From the cell containing the given text, extract its center point as (X, Y) coordinate. 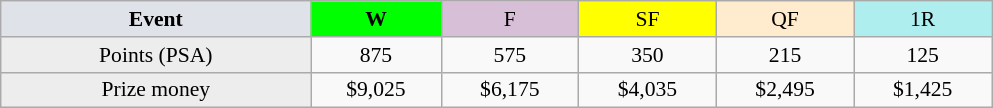
Prize money (156, 90)
$2,495 (785, 90)
1R (923, 19)
QF (785, 19)
SF (648, 19)
875 (376, 55)
Points (PSA) (156, 55)
$6,175 (510, 90)
Event (156, 19)
F (510, 19)
$1,425 (923, 90)
$4,035 (648, 90)
$9,025 (376, 90)
575 (510, 55)
125 (923, 55)
215 (785, 55)
W (376, 19)
350 (648, 55)
